Search for the cell housing the specified text and yield its [X, Y] center coordinate. 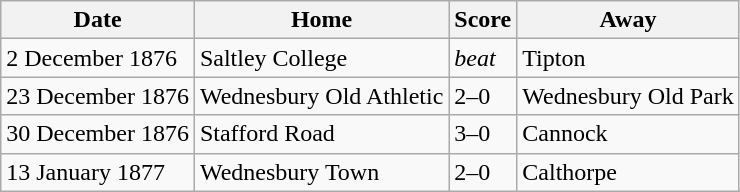
3–0 [483, 134]
Home [321, 20]
Away [628, 20]
Saltley College [321, 58]
Date [98, 20]
beat [483, 58]
Wednesbury Town [321, 172]
23 December 1876 [98, 96]
Tipton [628, 58]
13 January 1877 [98, 172]
Cannock [628, 134]
Wednesbury Old Park [628, 96]
30 December 1876 [98, 134]
2 December 1876 [98, 58]
Score [483, 20]
Calthorpe [628, 172]
Wednesbury Old Athletic [321, 96]
Stafford Road [321, 134]
